Search for the cell housing the specified text and yield its [X, Y] center coordinate. 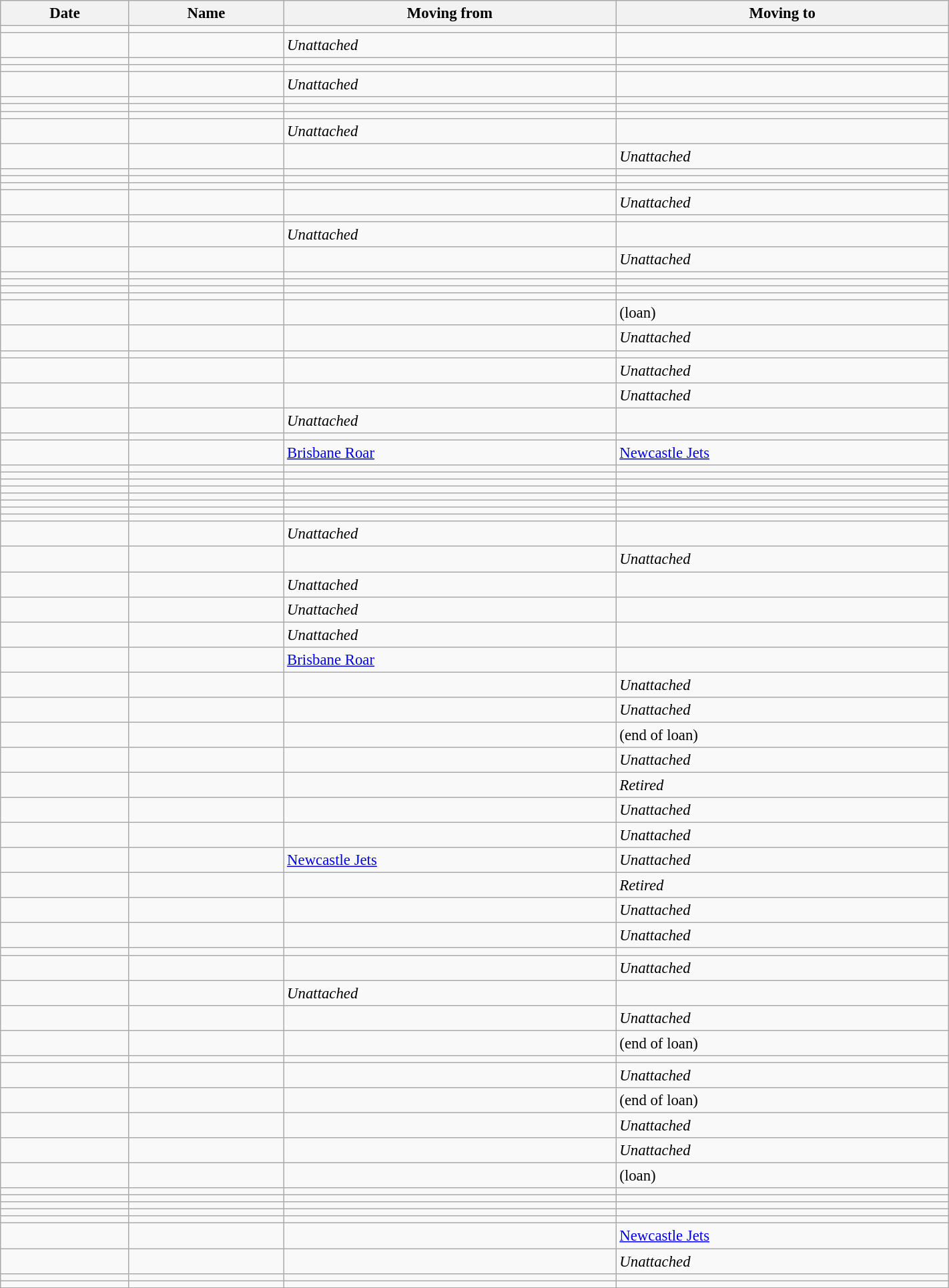
Date [65, 13]
Moving to [782, 13]
Name [206, 13]
Moving from [450, 13]
